Locate the cell with the specified text and output its (x, y) center coordinate. 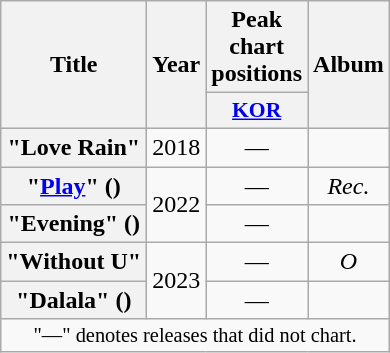
KOR (257, 111)
"—" denotes releases that did not chart. (196, 336)
Peak chart positions (257, 47)
Album (349, 65)
2018 (176, 147)
O (349, 262)
"Play" () (74, 185)
"Dalala" () (74, 300)
Title (74, 65)
Year (176, 65)
2022 (176, 204)
Rec. (349, 185)
"Evening" () (74, 224)
"Without U" (74, 262)
2023 (176, 281)
"Love Rain" (74, 147)
